Find where the given text appears and provide that cell's center as [x, y] coordinate. 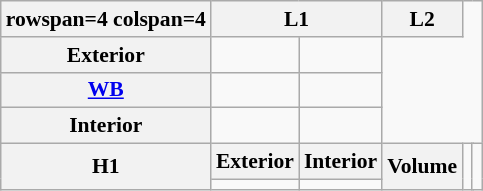
L2 [422, 19]
WB [106, 90]
Volume [422, 167]
H1 [106, 167]
L1 [296, 19]
rowspan=4 colspan=4 [106, 19]
